Extract the [x, y] coordinate from the center of the cell holding the provided text.  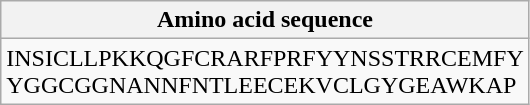
INSICLLPKKQGFCRARFPRFYYNSSTRRCEMFYYGGCGGNANNFNTLEECEKVCLGYGEAWKAP [266, 72]
Amino acid sequence [266, 20]
